Output the (x, y) coordinate of the center of the cell containing the given text.  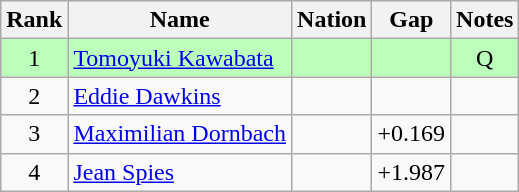
Rank (34, 20)
+0.169 (412, 134)
+1.987 (412, 172)
Name (180, 20)
3 (34, 134)
Gap (412, 20)
Notes (485, 20)
4 (34, 172)
1 (34, 58)
2 (34, 96)
Jean Spies (180, 172)
Eddie Dawkins (180, 96)
Tomoyuki Kawabata (180, 58)
Nation (332, 20)
Q (485, 58)
Maximilian Dornbach (180, 134)
